Locate the cell with the specified text and output its (x, y) center coordinate. 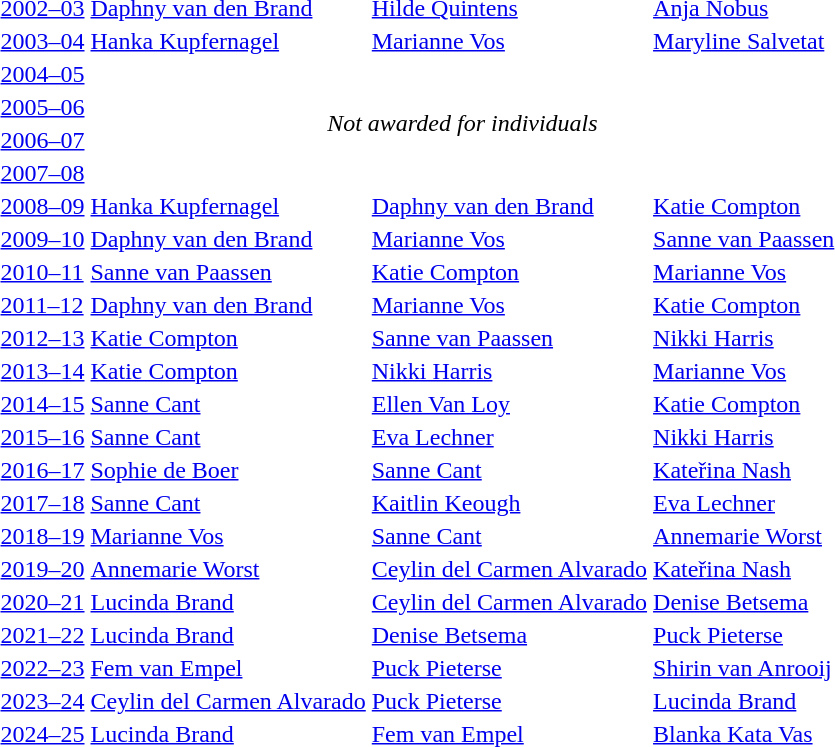
Annemarie Worst (228, 569)
Sophie de Boer (228, 470)
Denise Betsema (509, 635)
Kaitlin Keough (509, 503)
Ellen Van Loy (509, 404)
Fem van Empel (228, 668)
Eva Lechner (509, 437)
Nikki Harris (509, 371)
